Search for the cell housing the specified text and yield its (X, Y) center coordinate. 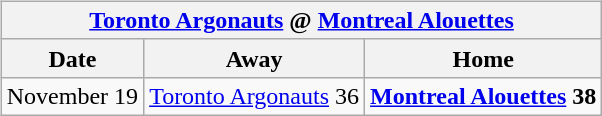
November 19 (72, 96)
Date (72, 58)
Away (254, 58)
Home (484, 58)
Toronto Argonauts @ Montreal Alouettes (302, 20)
Montreal Alouettes 38 (484, 96)
Toronto Argonauts 36 (254, 96)
